Find where the given text appears and provide that cell's center as (X, Y) coordinate. 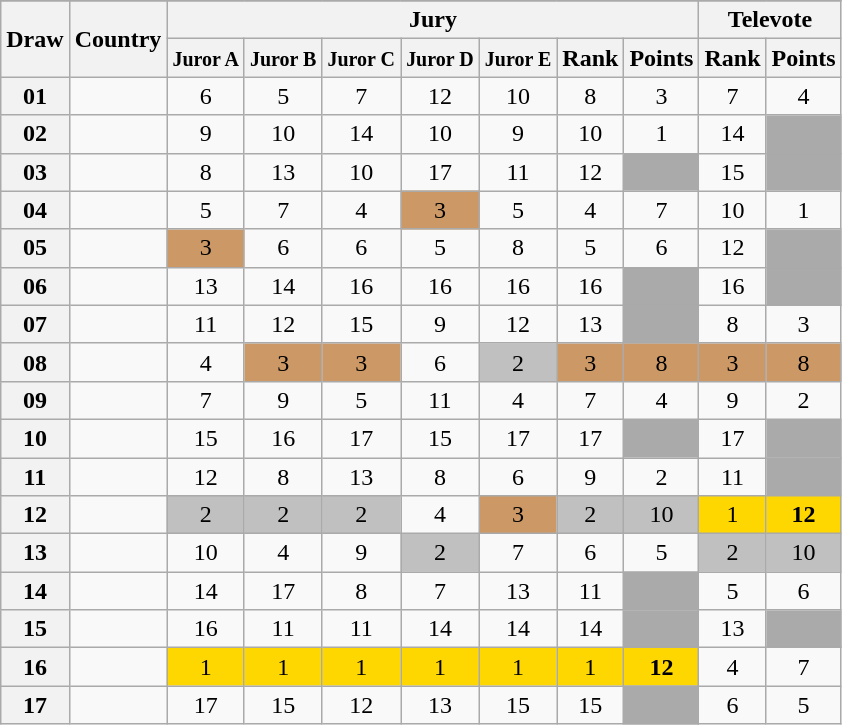
Juror A (206, 58)
07 (35, 324)
02 (35, 134)
04 (35, 210)
Juror D (440, 58)
Juror C (362, 58)
08 (35, 362)
Televote (770, 20)
01 (35, 96)
05 (35, 248)
Draw (35, 39)
09 (35, 400)
Juror B (283, 58)
Juror E (518, 58)
Jury (433, 20)
06 (35, 286)
03 (35, 172)
Country (118, 39)
